Search for the cell housing the specified text and yield its (X, Y) center coordinate. 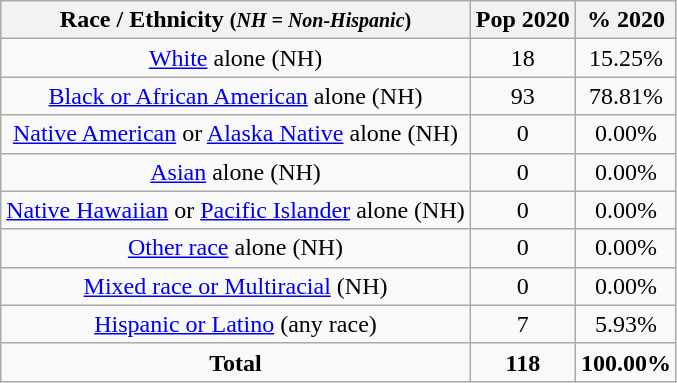
78.81% (626, 96)
Black or African American alone (NH) (236, 96)
18 (522, 58)
Race / Ethnicity (NH = Non-Hispanic) (236, 20)
White alone (NH) (236, 58)
% 2020 (626, 20)
Total (236, 362)
118 (522, 362)
Asian alone (NH) (236, 172)
15.25% (626, 58)
100.00% (626, 362)
Native Hawaiian or Pacific Islander alone (NH) (236, 210)
5.93% (626, 324)
7 (522, 324)
Other race alone (NH) (236, 248)
93 (522, 96)
Mixed race or Multiracial (NH) (236, 286)
Pop 2020 (522, 20)
Hispanic or Latino (any race) (236, 324)
Native American or Alaska Native alone (NH) (236, 134)
